Provide the [x, y] coordinate of the cell's center where the given text is located.  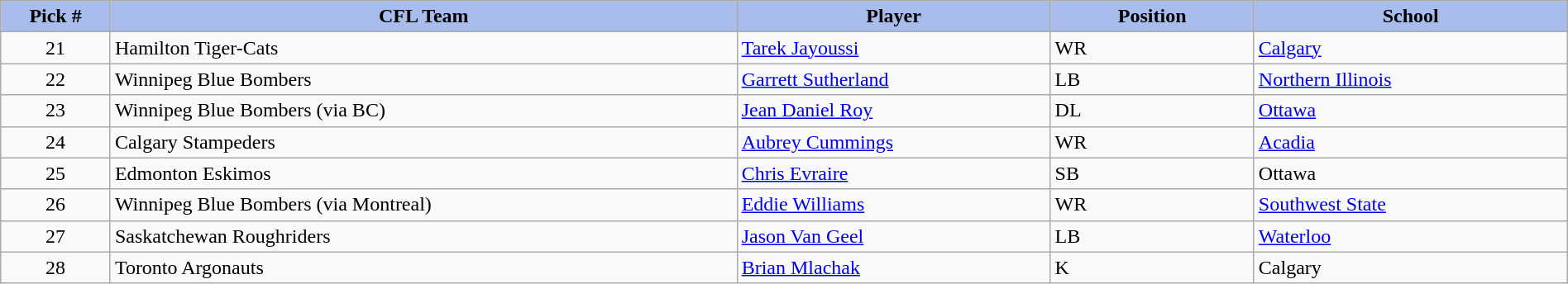
Garrett Sutherland [893, 79]
Pick # [56, 17]
CFL Team [423, 17]
Winnipeg Blue Bombers (via Montreal) [423, 205]
25 [56, 173]
21 [56, 48]
Calgary Stampeders [423, 142]
Acadia [1411, 142]
Chris Evraire [893, 173]
28 [56, 267]
Edmonton Eskimos [423, 173]
27 [56, 236]
Position [1152, 17]
Eddie Williams [893, 205]
Tarek Jayoussi [893, 48]
K [1152, 267]
DL [1152, 111]
Waterloo [1411, 236]
Jean Daniel Roy [893, 111]
School [1411, 17]
SB [1152, 173]
Aubrey Cummings [893, 142]
Hamilton Tiger-Cats [423, 48]
Brian Mlachak [893, 267]
Toronto Argonauts [423, 267]
Northern Illinois [1411, 79]
Jason Van Geel [893, 236]
23 [56, 111]
24 [56, 142]
Player [893, 17]
Southwest State [1411, 205]
Winnipeg Blue Bombers (via BC) [423, 111]
22 [56, 79]
Saskatchewan Roughriders [423, 236]
Winnipeg Blue Bombers [423, 79]
26 [56, 205]
